Pinpoint the cell where the given text exists, returning its [x, y] midpoint coordinate. 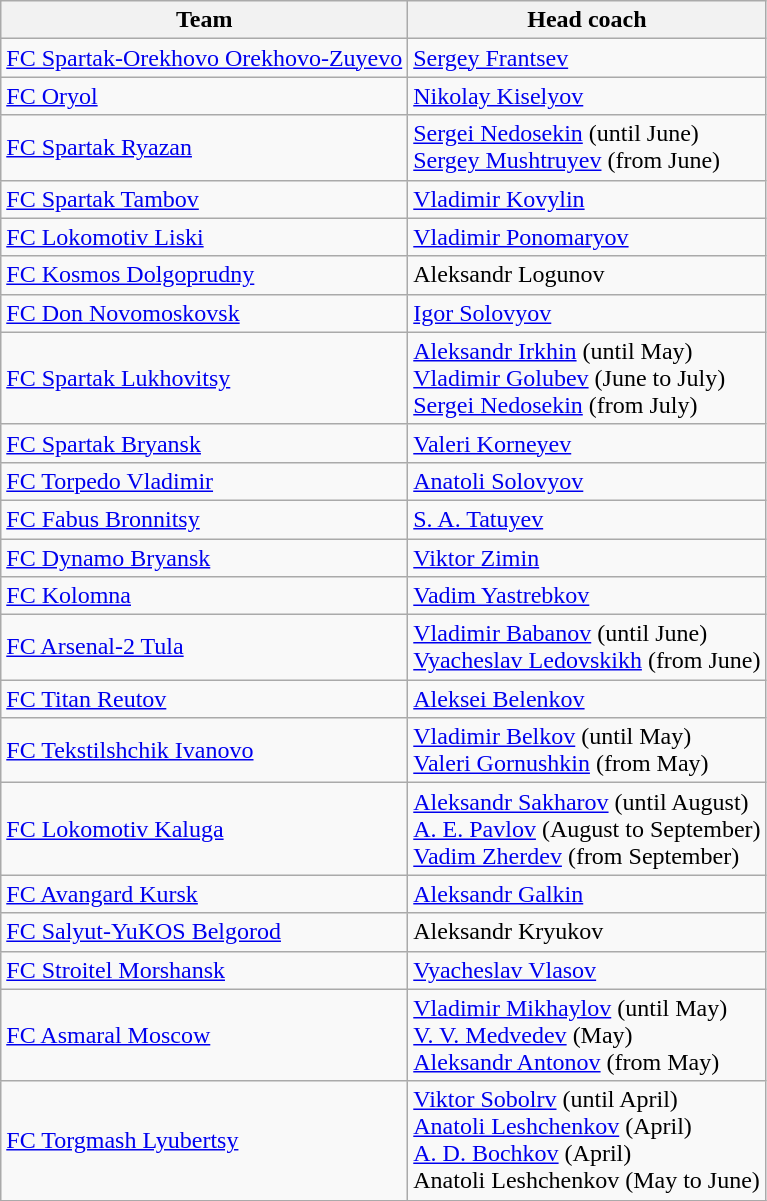
Aleksandr Galkin [587, 894]
Team [204, 20]
FC Kosmos Dolgoprudny [204, 275]
FC Titan Reutov [204, 699]
FC Asmaral Moscow [204, 1035]
S. A. Tatuyev [587, 519]
Sergey Frantsev [587, 58]
Nikolay Kiselyov [587, 96]
Vladimir Ponomaryov [587, 237]
Viktor Zimin [587, 557]
FC Lokomotiv Kaluga [204, 829]
Viktor Sobolrv (until April)Anatoli Leshchenkov (April)A. D. Bochkov (April)Anatoli Leshchenkov (May to June) [587, 1140]
FC Avangard Kursk [204, 894]
FC Stroitel Morshansk [204, 970]
Vladimir Belkov (until May)Valeri Gornushkin (from May) [587, 750]
Aleksandr Kryukov [587, 932]
Vadim Yastrebkov [587, 596]
Vladimir Kovylin [587, 199]
Vladimir Mikhaylov (until May)V. V. Medvedev (May)Aleksandr Antonov (from May) [587, 1035]
FC Don Novomoskovsk [204, 313]
FC Tekstilshchik Ivanovo [204, 750]
Aleksandr Logunov [587, 275]
FC Torgmash Lyubertsy [204, 1140]
FC Kolomna [204, 596]
Valeri Korneyev [587, 443]
Vladimir Babanov (until June)Vyacheslav Ledovskikh (from June) [587, 648]
FC Spartak Lukhovitsy [204, 378]
Aleksei Belenkov [587, 699]
FC Oryol [204, 96]
FC Salyut-YuKOS Belgorod [204, 932]
Anatoli Solovyov [587, 481]
Aleksandr Sakharov (until August)A. E. Pavlov (August to September)Vadim Zherdev (from September) [587, 829]
FC Spartak Ryazan [204, 148]
FC Spartak Bryansk [204, 443]
Sergei Nedosekin (until June)Sergey Mushtruyev (from June) [587, 148]
FC Arsenal-2 Tula [204, 648]
FC Lokomotiv Liski [204, 237]
Igor Solovyov [587, 313]
FC Fabus Bronnitsy [204, 519]
FC Dynamo Bryansk [204, 557]
FC Torpedo Vladimir [204, 481]
Vyacheslav Vlasov [587, 970]
FC Spartak-Orekhovo Orekhovo-Zuyevo [204, 58]
Head coach [587, 20]
Aleksandr Irkhin (until May)Vladimir Golubev (June to July)Sergei Nedosekin (from July) [587, 378]
FC Spartak Tambov [204, 199]
